Return [x, y] of the center of cell containing provided text 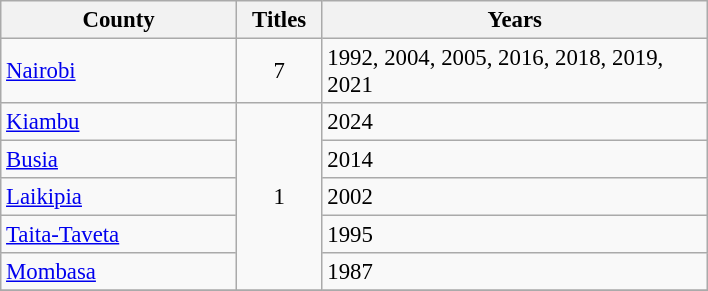
Titles [279, 20]
1 [279, 197]
Busia [119, 160]
7 [279, 72]
2002 [515, 197]
1995 [515, 235]
2014 [515, 160]
Kiambu [119, 122]
County [119, 20]
Nairobi [119, 72]
1992, 2004, 2005, 2016, 2018, 2019, 2021 [515, 72]
2024 [515, 122]
Years [515, 20]
Taita-Taveta [119, 235]
Laikipia [119, 197]
